Extract the (x, y) coordinate from the center of the cell holding the provided text.  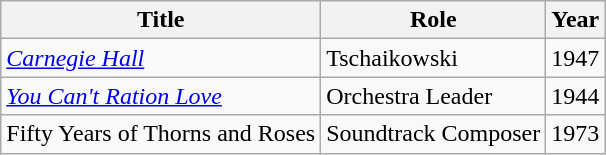
Fifty Years of Thorns and Roses (161, 134)
You Can't Ration Love (161, 96)
1944 (576, 96)
Role (434, 20)
Orchestra Leader (434, 96)
Carnegie Hall (161, 58)
Tschaikowski (434, 58)
Year (576, 20)
1947 (576, 58)
Soundtrack Composer (434, 134)
Title (161, 20)
1973 (576, 134)
